Extract the [x, y] coordinate from the center of the cell holding the provided text.  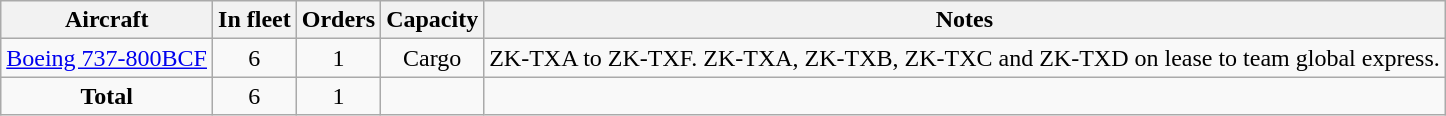
In fleet [255, 20]
Notes [965, 20]
Capacity [432, 20]
Boeing 737-800BCF [107, 58]
Cargo [432, 58]
Total [107, 96]
ZK-TXA to ZK-TXF. ZK-TXA, ZK-TXB, ZK-TXC and ZK-TXD on lease to team global express. [965, 58]
Aircraft [107, 20]
Orders [338, 20]
